For the text-containing cell, return its midpoint in (X, Y) coordinate format. 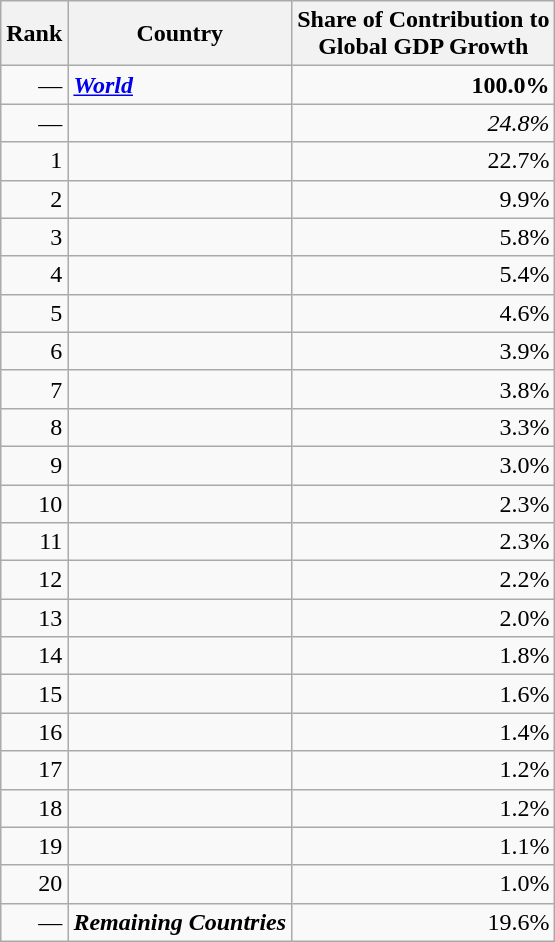
3.8% (424, 389)
4.6% (424, 313)
16 (34, 732)
22.7% (424, 161)
4 (34, 275)
11 (34, 542)
3.3% (424, 427)
2.2% (424, 580)
24.8% (424, 123)
Remaining Countries (180, 922)
20 (34, 884)
Share of Contribution toGlobal GDP Growth (424, 34)
1.6% (424, 694)
7 (34, 389)
10 (34, 503)
2.0% (424, 618)
1.1% (424, 846)
13 (34, 618)
8 (34, 427)
Country (180, 34)
15 (34, 694)
Rank (34, 34)
1.8% (424, 656)
3.0% (424, 465)
18 (34, 808)
1.0% (424, 884)
6 (34, 351)
3.9% (424, 351)
9 (34, 465)
19 (34, 846)
World (180, 85)
17 (34, 770)
100.0% (424, 85)
9.9% (424, 199)
19.6% (424, 922)
12 (34, 580)
3 (34, 237)
5 (34, 313)
1 (34, 161)
1.4% (424, 732)
5.4% (424, 275)
14 (34, 656)
2 (34, 199)
5.8% (424, 237)
